Determine the (X, Y) coordinate at the center of the cell enclosing the given text.  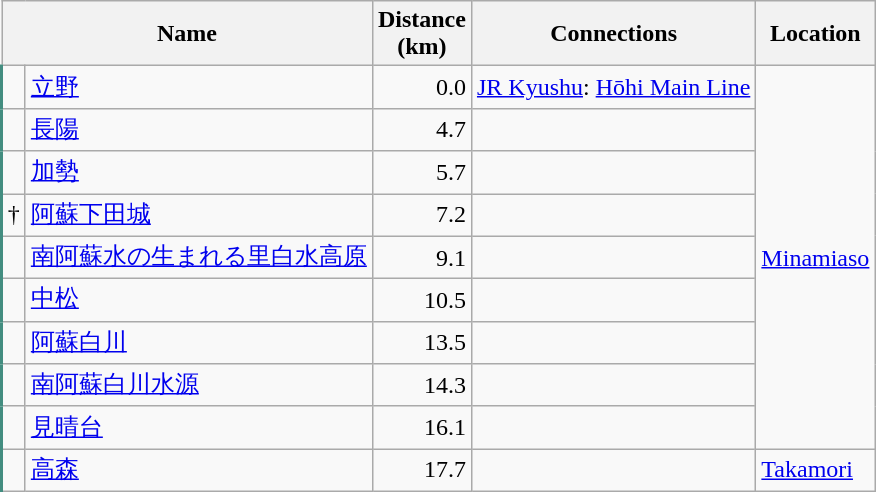
立野 (198, 88)
阿蘇下田城 (198, 216)
Distance (km) (422, 34)
4.7 (422, 130)
Name (188, 34)
9.1 (422, 258)
17.7 (422, 470)
† (14, 216)
16.1 (422, 428)
13.5 (422, 342)
南阿蘇水の生まれる里白水高原 (198, 258)
Takamori (816, 470)
見晴台 (198, 428)
14.3 (422, 386)
長陽 (198, 130)
10.5 (422, 300)
5.7 (422, 172)
Connections (613, 34)
JR Kyushu: Hōhi Main Line (613, 88)
阿蘇白川 (198, 342)
Minamiaso (816, 258)
高森 (198, 470)
0.0 (422, 88)
Location (816, 34)
加勢 (198, 172)
南阿蘇白川水源 (198, 386)
7.2 (422, 216)
中松 (198, 300)
